Return [X, Y] of the center of cell containing provided text 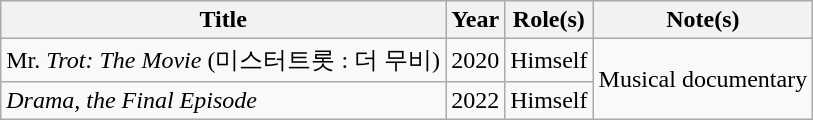
Year [476, 20]
Note(s) [703, 20]
Drama, the Final Episode [224, 100]
Title [224, 20]
Role(s) [549, 20]
Mr. Trot: The Movie (미스터트롯 : 더 무비) [224, 60]
2022 [476, 100]
2020 [476, 60]
Musical documentary [703, 80]
